Identify which cell holds the provided text, then report its [x, y] central coordinate. 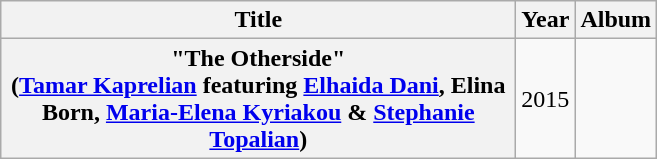
Year [546, 20]
Title [258, 20]
"The Otherside"(Tamar Kaprelian featuring Elhaida Dani, Elina Born, Maria-Elena Kyriakou & Stephanie Topalian) [258, 98]
2015 [546, 98]
Album [616, 20]
